Scan for the cell matching the given text and deliver its [x, y] coordinate at center. 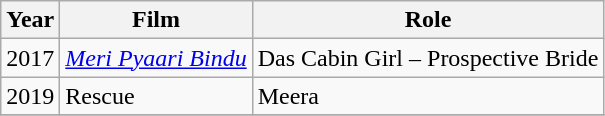
2017 [30, 58]
2019 [30, 96]
Year [30, 20]
Film [156, 20]
Meera [428, 96]
Rescue [156, 96]
Meri Pyaari Bindu [156, 58]
Das Cabin Girl – Prospective Bride [428, 58]
Role [428, 20]
